Locate the cell with the specified text and output its [X, Y] center coordinate. 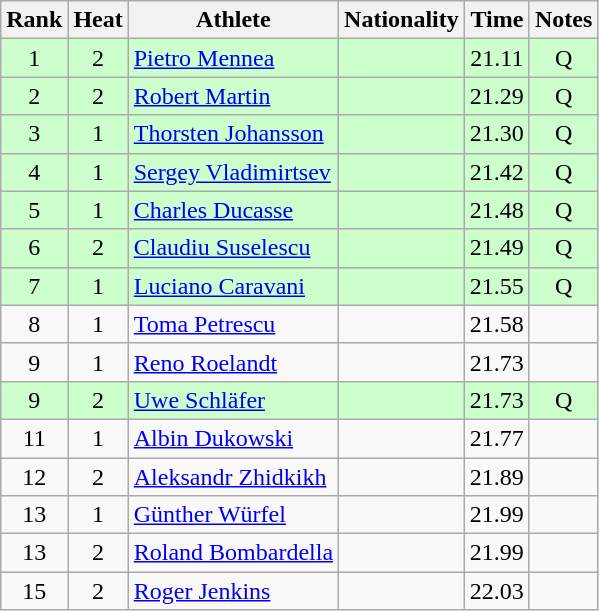
Toma Petrescu [233, 324]
Aleksandr Zhidkikh [233, 477]
21.58 [496, 324]
Time [496, 20]
Notes [563, 20]
Roger Jenkins [233, 591]
Pietro Mennea [233, 58]
21.29 [496, 96]
Thorsten Johansson [233, 134]
5 [34, 210]
Heat [98, 20]
7 [34, 286]
Uwe Schläfer [233, 400]
11 [34, 438]
22.03 [496, 591]
21.49 [496, 248]
21.77 [496, 438]
4 [34, 172]
Albin Dukowski [233, 438]
Robert Martin [233, 96]
Charles Ducasse [233, 210]
21.11 [496, 58]
Nationality [402, 20]
21.42 [496, 172]
Günther Würfel [233, 515]
21.89 [496, 477]
Rank [34, 20]
Luciano Caravani [233, 286]
Roland Bombardella [233, 553]
15 [34, 591]
Reno Roelandt [233, 362]
12 [34, 477]
6 [34, 248]
Athlete [233, 20]
21.55 [496, 286]
8 [34, 324]
3 [34, 134]
21.48 [496, 210]
21.30 [496, 134]
Claudiu Suselescu [233, 248]
Sergey Vladimirtsev [233, 172]
